Return (X, Y) of the center of cell containing provided text 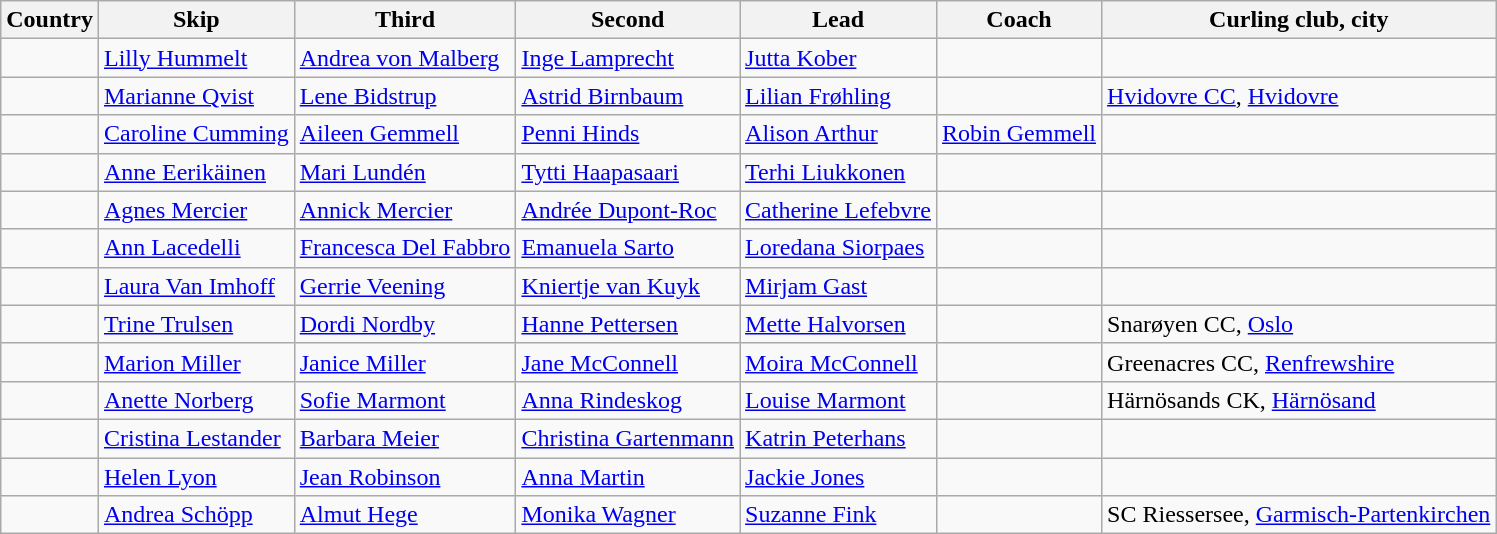
Gerrie Veening (405, 286)
Terhi Liukkonen (838, 172)
Lene Bidstrup (405, 96)
Jutta Kober (838, 58)
Jackie Jones (838, 477)
Second (628, 20)
Lilian Frøhling (838, 96)
Kniertje van Kuyk (628, 286)
Loredana Siorpaes (838, 248)
Ann Lacedelli (196, 248)
Tytti Haapasaari (628, 172)
Mari Lundén (405, 172)
Jean Robinson (405, 477)
Almut Hege (405, 515)
Anna Rindeskog (628, 400)
Aileen Gemmell (405, 134)
Curling club, city (1299, 20)
Caroline Cumming (196, 134)
Greenacres CC, Renfrewshire (1299, 362)
Härnösands CK, Härnösand (1299, 400)
Barbara Meier (405, 438)
Annick Mercier (405, 210)
Andrea von Malberg (405, 58)
Snarøyen CC, Oslo (1299, 324)
Anna Martin (628, 477)
Mette Halvorsen (838, 324)
Robin Gemmell (1020, 134)
Marion Miller (196, 362)
Christina Gartenmann (628, 438)
Coach (1020, 20)
Jane McConnell (628, 362)
SC Riessersee, Garmisch-Partenkirchen (1299, 515)
Dordi Nordby (405, 324)
Emanuela Sarto (628, 248)
Astrid Birnbaum (628, 96)
Helen Lyon (196, 477)
Third (405, 20)
Moira McConnell (838, 362)
Anne Eerikäinen (196, 172)
Andrea Schöpp (196, 515)
Marianne Qvist (196, 96)
Louise Marmont (838, 400)
Francesca Del Fabbro (405, 248)
Lilly Hummelt (196, 58)
Inge Lamprecht (628, 58)
Katrin Peterhans (838, 438)
Alison Arthur (838, 134)
Sofie Marmont (405, 400)
Catherine Lefebvre (838, 210)
Cristina Lestander (196, 438)
Janice Miller (405, 362)
Penni Hinds (628, 134)
Mirjam Gast (838, 286)
Skip (196, 20)
Laura Van Imhoff (196, 286)
Suzanne Fink (838, 515)
Agnes Mercier (196, 210)
Lead (838, 20)
Monika Wagner (628, 515)
Hvidovre CC, Hvidovre (1299, 96)
Trine Trulsen (196, 324)
Country (50, 20)
Anette Norberg (196, 400)
Andrée Dupont-Roc (628, 210)
Hanne Pettersen (628, 324)
